Find where the given text appears and provide that cell's center as (x, y) coordinate. 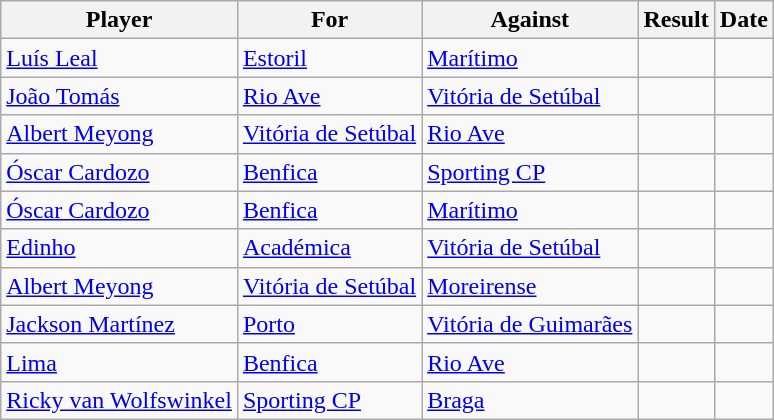
Vitória de Guimarães (530, 324)
Académica (329, 248)
Result (676, 20)
For (329, 20)
Lima (120, 362)
Edinho (120, 248)
Jackson Martínez (120, 324)
Ricky van Wolfswinkel (120, 400)
Moreirense (530, 286)
Luís Leal (120, 58)
Player (120, 20)
Against (530, 20)
Date (744, 20)
Porto (329, 324)
Braga (530, 400)
João Tomás (120, 96)
Estoril (329, 58)
